Provide the (x, y) coordinate of the cell's center where the given text is located.  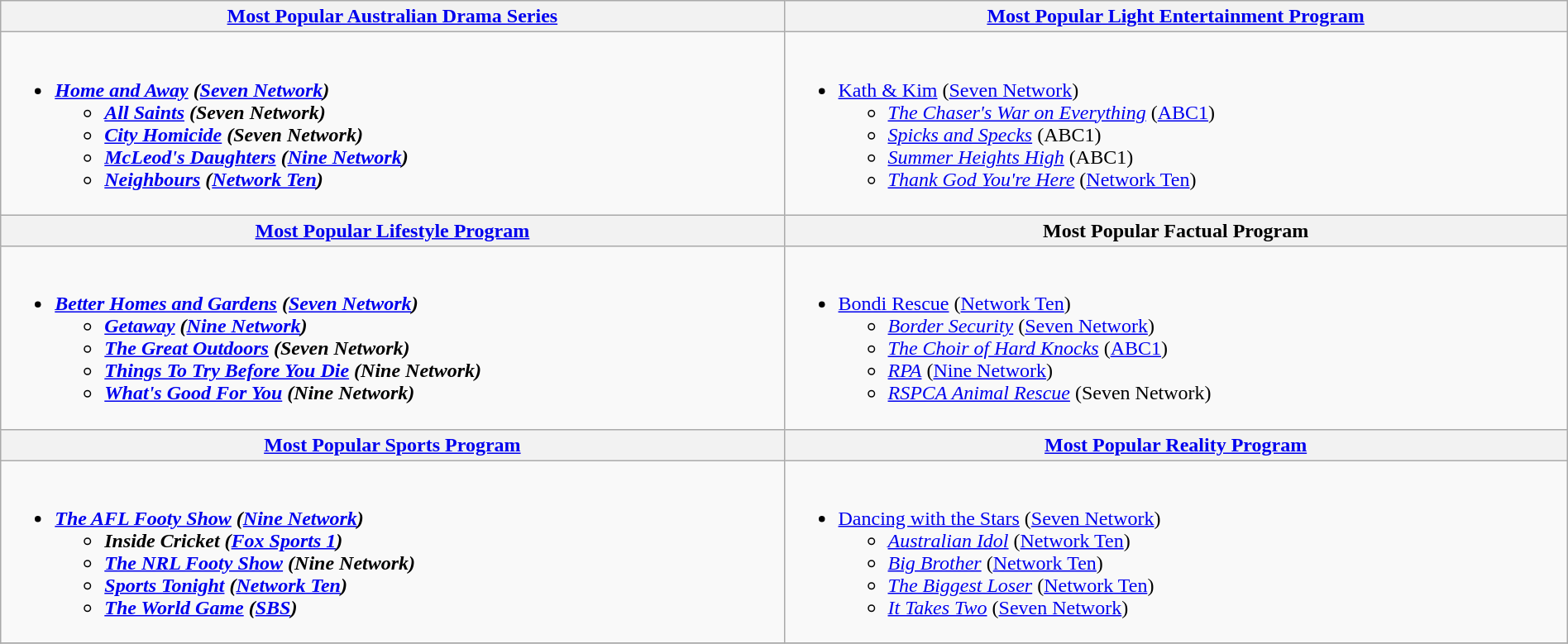
Most Popular Lifestyle Program (392, 231)
Most Popular Light Entertainment Program (1176, 17)
Kath & Kim (Seven Network)The Chaser's War on Everything (ABC1)Spicks and Specks (ABC1)Summer Heights High (ABC1)Thank God You're Here (Network Ten) (1176, 124)
Most Popular Factual Program (1176, 231)
The AFL Footy Show (Nine Network)Inside Cricket (Fox Sports 1)The NRL Footy Show (Nine Network)Sports Tonight (Network Ten)The World Game (SBS) (392, 552)
Most Popular Australian Drama Series (392, 17)
Most Popular Sports Program (392, 445)
Most Popular Reality Program (1176, 445)
Bondi Rescue (Network Ten)Border Security (Seven Network)The Choir of Hard Knocks (ABC1)RPA (Nine Network)RSPCA Animal Rescue (Seven Network) (1176, 337)
Home and Away (Seven Network)All Saints (Seven Network)City Homicide (Seven Network)McLeod's Daughters (Nine Network)Neighbours (Network Ten) (392, 124)
